From the cell containing the given text, extract its center point as [x, y] coordinate. 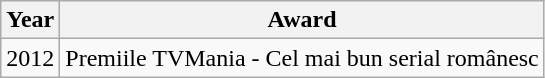
Award [302, 20]
2012 [30, 58]
Premiile TVMania - Cel mai bun serial românesc [302, 58]
Year [30, 20]
